Locate the cell with the specified text and output its [X, Y] center coordinate. 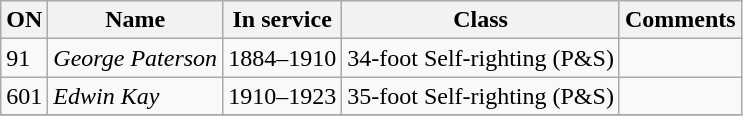
1884–1910 [282, 58]
George Paterson [136, 58]
ON [24, 20]
Name [136, 20]
In service [282, 20]
34-foot Self-righting (P&S) [481, 58]
35-foot Self-righting (P&S) [481, 96]
1910–1923 [282, 96]
Class [481, 20]
601 [24, 96]
91 [24, 58]
Comments [680, 20]
Edwin Kay [136, 96]
